Identify which cell holds the provided text, then report its [x, y] central coordinate. 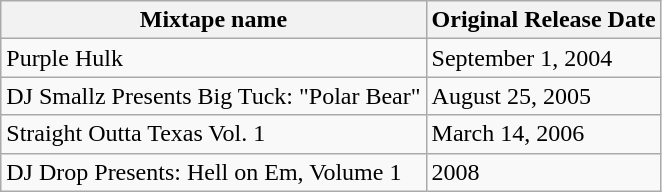
Purple Hulk [214, 58]
Straight Outta Texas Vol. 1 [214, 134]
Original Release Date [544, 20]
March 14, 2006 [544, 134]
September 1, 2004 [544, 58]
2008 [544, 172]
DJ Smallz Presents Big Tuck: "Polar Bear" [214, 96]
August 25, 2005 [544, 96]
DJ Drop Presents: Hell on Em, Volume 1 [214, 172]
Mixtape name [214, 20]
